Return the (x, y) coordinate for the center point of the cell that contains the specified text.  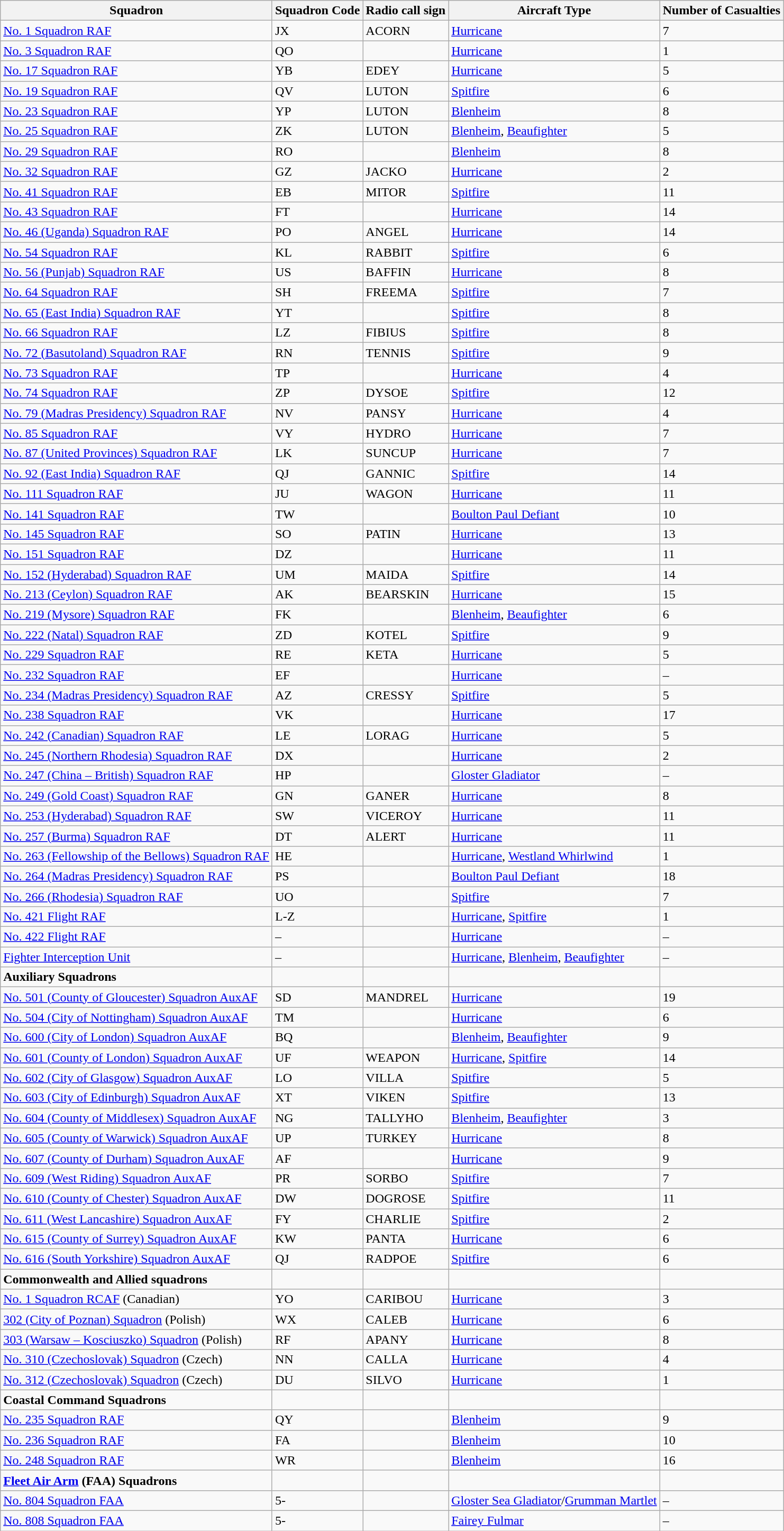
Hurricane, Westland Whirlwind (554, 856)
FA (317, 1440)
QO (317, 51)
GANER (406, 796)
No. 54 Squadron RAF (136, 252)
BEARSKIN (406, 595)
LE (317, 735)
No. 235 Squadron RAF (136, 1420)
No. 64 Squadron RAF (136, 293)
CALEB (406, 1319)
KL (317, 252)
12 (722, 393)
SORBO (406, 1178)
FIBIUS (406, 333)
AF (317, 1158)
WEAPON (406, 1058)
No. 229 Squadron RAF (136, 655)
RN (317, 353)
LZ (317, 333)
CALLA (406, 1360)
No. 264 (Madras Presidency) Squadron RAF (136, 876)
No. 603 (City of Edinburgh) Squadron AuxAF (136, 1098)
TW (317, 514)
UO (317, 897)
No. 32 Squadron RAF (136, 171)
Commonwealth and Allied squadrons (136, 1279)
GN (317, 796)
NG (317, 1118)
Aircraft Type (554, 11)
Number of Casualties (722, 11)
No. 600 (City of London) Squadron AuxAF (136, 1037)
No. 609 (West Riding) Squadron AuxAF (136, 1178)
KETA (406, 655)
XT (317, 1098)
Fleet Air Arm (FAA) Squadrons (136, 1480)
UP (317, 1138)
No. 25 Squadron RAF (136, 131)
CARIBOU (406, 1299)
PO (317, 232)
RE (317, 655)
WAGON (406, 494)
No. 1 Squadron RAF (136, 31)
APANY (406, 1339)
SILVO (406, 1380)
No. 43 Squadron RAF (136, 212)
LORAG (406, 735)
EF (317, 675)
No. 601 (County of London) Squadron AuxAF (136, 1058)
SD (317, 997)
Fighter Interception Unit (136, 957)
MANDREL (406, 997)
Auxiliary Squadrons (136, 977)
No. 504 (City of Nottingham) Squadron AuxAF (136, 1017)
No. 141 Squadron RAF (136, 514)
ZK (317, 131)
VICEROY (406, 816)
HE (317, 856)
MITOR (406, 192)
GZ (317, 171)
303 (Warsaw – Kosciuszko) Squadron (Polish) (136, 1339)
US (317, 272)
No. 421 Flight RAF (136, 917)
LK (317, 453)
VILLA (406, 1078)
No. 615 (County of Surrey) Squadron AuxAF (136, 1239)
JX (317, 31)
No. 247 (China – British) Squadron RAF (136, 776)
No. 213 (Ceylon) Squadron RAF (136, 595)
LO (317, 1078)
No. 151 Squadron RAF (136, 554)
No. 310 (Czechoslovak) Squadron (Czech) (136, 1360)
No. 602 (City of Glasgow) Squadron AuxAF (136, 1078)
AK (317, 595)
VK (317, 715)
ALERT (406, 836)
No. 501 (County of Gloucester) Squadron AuxAF (136, 997)
TURKEY (406, 1138)
No. 249 (Gold Coast) Squadron RAF (136, 796)
No. 17 Squadron RAF (136, 71)
No. 263 (Fellowship of the Bellows) Squadron RAF (136, 856)
No. 152 (Hyderabad) Squadron RAF (136, 574)
YP (317, 111)
No. 804 Squadron FAA (136, 1500)
No. 66 Squadron RAF (136, 333)
No. 232 Squadron RAF (136, 675)
WX (317, 1319)
No. 145 Squadron RAF (136, 534)
DZ (317, 554)
PR (317, 1178)
No. 266 (Rhodesia) Squadron RAF (136, 897)
18 (722, 876)
ZP (317, 393)
RO (317, 151)
PATIN (406, 534)
Squadron Code (317, 11)
ZD (317, 635)
VIKEN (406, 1098)
HYDRO (406, 433)
CRESSY (406, 695)
QV (317, 91)
PANTA (406, 1239)
No. 312 (Czechoslovak) Squadron (Czech) (136, 1380)
Fairey Fulmar (554, 1520)
No. 242 (Canadian) Squadron RAF (136, 735)
19 (722, 997)
EDEY (406, 71)
YT (317, 313)
No. 222 (Natal) Squadron RAF (136, 635)
Squadron (136, 11)
FK (317, 615)
No. 73 Squadron RAF (136, 373)
CHARLIE (406, 1218)
302 (City of Poznan) Squadron (Polish) (136, 1319)
No. 422 Flight RAF (136, 937)
17 (722, 715)
EB (317, 192)
ANGEL (406, 232)
SH (317, 293)
No. 248 Squadron RAF (136, 1460)
No. 234 (Madras Presidency) Squadron RAF (136, 695)
HP (317, 776)
No. 257 (Burma) Squadron RAF (136, 836)
Radio call sign (406, 11)
L-Z (317, 917)
TM (317, 1017)
No. 92 (East India) Squadron RAF (136, 473)
No. 604 (County of Middlesex) Squadron AuxAF (136, 1118)
No. 23 Squadron RAF (136, 111)
DX (317, 755)
15 (722, 595)
UM (317, 574)
No. 79 (Madras Presidency) Squadron RAF (136, 413)
No. 111 Squadron RAF (136, 494)
VY (317, 433)
No. 46 (Uganda) Squadron RAF (136, 232)
YO (317, 1299)
No. 65 (East India) Squadron RAF (136, 313)
No. 41 Squadron RAF (136, 192)
Hurricane, Blenheim, Beaufighter (554, 957)
No. 238 Squadron RAF (136, 715)
NV (317, 413)
BAFFIN (406, 272)
KW (317, 1239)
No. 236 Squadron RAF (136, 1440)
PANSY (406, 413)
No. 808 Squadron FAA (136, 1520)
YB (317, 71)
No. 219 (Mysore) Squadron RAF (136, 615)
GANNIC (406, 473)
No. 605 (County of Warwick) Squadron AuxAF (136, 1138)
NN (317, 1360)
RF (317, 1339)
No. 607 (County of Durham) Squadron AuxAF (136, 1158)
RADPOE (406, 1259)
JACKO (406, 171)
No. 72 (Basutoland) Squadron RAF (136, 353)
No. 245 (Northern Rhodesia) Squadron RAF (136, 755)
RABBIT (406, 252)
No. 610 (County of Chester) Squadron AuxAF (136, 1198)
Coastal Command Squadrons (136, 1400)
DT (317, 836)
SUNCUP (406, 453)
DW (317, 1198)
JU (317, 494)
SO (317, 534)
No. 56 (Punjab) Squadron RAF (136, 272)
BQ (317, 1037)
No. 3 Squadron RAF (136, 51)
No. 74 Squadron RAF (136, 393)
No. 29 Squadron RAF (136, 151)
No. 611 (West Lancashire) Squadron AuxAF (136, 1218)
AZ (317, 695)
DU (317, 1380)
Gloster Gladiator (554, 776)
No. 253 (Hyderabad) Squadron RAF (136, 816)
DYSOE (406, 393)
SW (317, 816)
FY (317, 1218)
ACORN (406, 31)
FT (317, 212)
FREEMA (406, 293)
No. 85 Squadron RAF (136, 433)
TP (317, 373)
16 (722, 1460)
TENNIS (406, 353)
DOGROSE (406, 1198)
No. 87 (United Provinces) Squadron RAF (136, 453)
MAIDA (406, 574)
WR (317, 1460)
No. 19 Squadron RAF (136, 91)
UF (317, 1058)
Gloster Sea Gladiator/Grumman Martlet (554, 1500)
No. 616 (South Yorkshire) Squadron AuxAF (136, 1259)
PS (317, 876)
TALLYHO (406, 1118)
No. 1 Squadron RCAF (Canadian) (136, 1299)
QY (317, 1420)
KOTEL (406, 635)
